Pinpoint the cell where the given text exists, returning its (X, Y) midpoint coordinate. 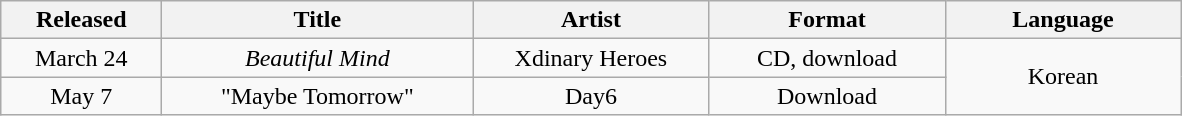
Format (827, 20)
March 24 (82, 58)
Released (82, 20)
Download (827, 96)
Language (1063, 20)
CD, download (827, 58)
Korean (1063, 77)
"Maybe Tomorrow" (318, 96)
Artist (591, 20)
Title (318, 20)
Beautiful Mind (318, 58)
May 7 (82, 96)
Day6 (591, 96)
Xdinary Heroes (591, 58)
